Output the [x, y] coordinate of the center of the cell containing the given text.  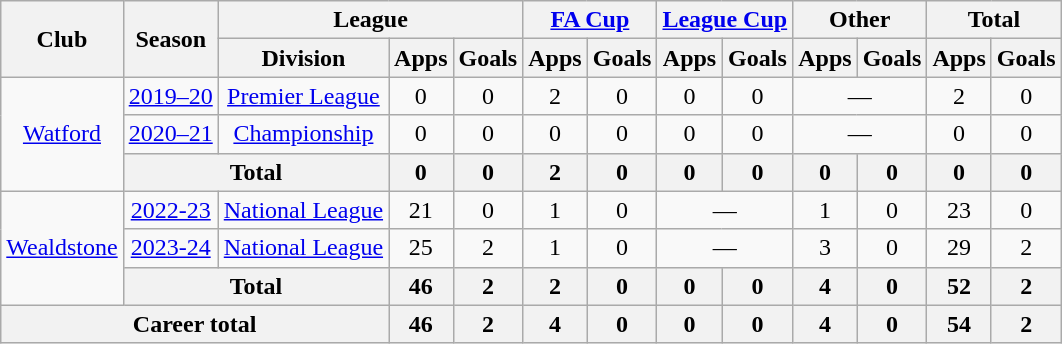
2019–20 [170, 96]
Career total [195, 324]
FA Cup [590, 20]
23 [959, 210]
Other [860, 20]
2022-23 [170, 210]
2023-24 [170, 248]
3 [825, 248]
Season [170, 39]
Watford [62, 134]
29 [959, 248]
Premier League [303, 96]
21 [421, 210]
League [370, 20]
Club [62, 39]
League Cup [725, 20]
52 [959, 286]
Wealdstone [62, 248]
25 [421, 248]
Championship [303, 134]
54 [959, 324]
2020–21 [170, 134]
Division [303, 58]
